Scan for the cell matching the given text and deliver its (X, Y) coordinate at center. 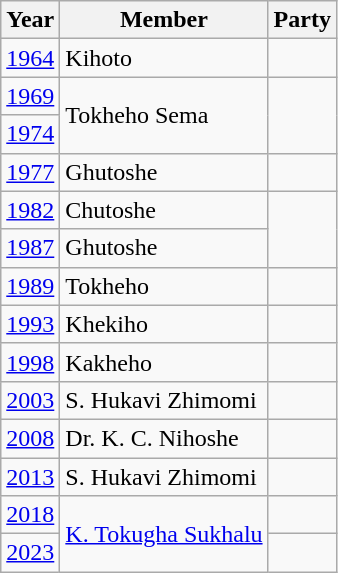
2023 (30, 553)
Chutoshe (164, 210)
1987 (30, 248)
1977 (30, 172)
Tokheho Sema (164, 115)
2013 (30, 477)
1964 (30, 58)
Year (30, 20)
2003 (30, 400)
1969 (30, 96)
2008 (30, 438)
1989 (30, 286)
Dr. K. C. Nihoshe (164, 438)
Member (164, 20)
Khekiho (164, 324)
Kihoto (164, 58)
2018 (30, 515)
Kakheho (164, 362)
1993 (30, 324)
1974 (30, 134)
1982 (30, 210)
1998 (30, 362)
K. Tokugha Sukhalu (164, 534)
Party (302, 20)
Tokheho (164, 286)
